Locate the cell with the specified text and output its [x, y] center coordinate. 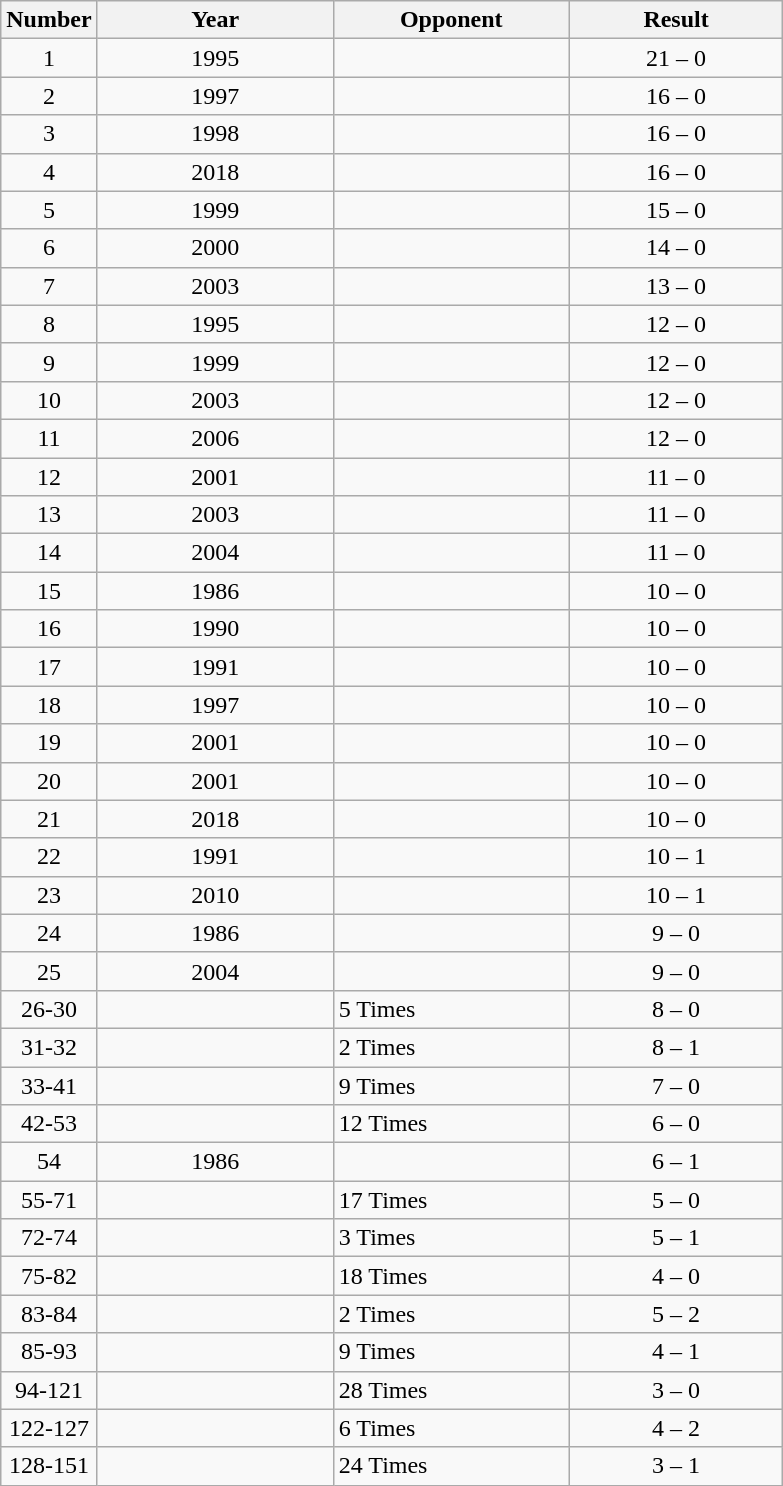
42-53 [49, 1124]
8 [49, 324]
16 [49, 629]
10 [49, 400]
122-127 [49, 1428]
11 [49, 438]
85-93 [49, 1352]
28 Times [451, 1390]
4 – 2 [676, 1428]
Opponent [451, 20]
20 [49, 781]
4 – 1 [676, 1352]
15 – 0 [676, 210]
Result [676, 20]
3 – 0 [676, 1390]
7 [49, 286]
Number [49, 20]
7 – 0 [676, 1085]
31-32 [49, 1047]
24 Times [451, 1466]
21 – 0 [676, 58]
5 Times [451, 1009]
75-82 [49, 1276]
14 [49, 553]
94-121 [49, 1390]
5 [49, 210]
128-151 [49, 1466]
33-41 [49, 1085]
8 – 1 [676, 1047]
6 – 0 [676, 1124]
1998 [215, 134]
6 Times [451, 1428]
25 [49, 971]
24 [49, 933]
15 [49, 591]
22 [49, 857]
26-30 [49, 1009]
2010 [215, 895]
6 [49, 248]
19 [49, 743]
Year [215, 20]
13 [49, 515]
12 Times [451, 1124]
3 [49, 134]
2 [49, 96]
9 [49, 362]
17 [49, 667]
23 [49, 895]
4 [49, 172]
4 – 0 [676, 1276]
21 [49, 819]
18 Times [451, 1276]
72-74 [49, 1238]
5 – 2 [676, 1314]
18 [49, 705]
3 Times [451, 1238]
54 [49, 1162]
12 [49, 477]
17 Times [451, 1200]
3 – 1 [676, 1466]
83-84 [49, 1314]
14 – 0 [676, 248]
2006 [215, 438]
5 – 0 [676, 1200]
55-71 [49, 1200]
1 [49, 58]
5 – 1 [676, 1238]
1990 [215, 629]
8 – 0 [676, 1009]
6 – 1 [676, 1162]
2000 [215, 248]
13 – 0 [676, 286]
